Return (x, y) of the center of cell containing provided text 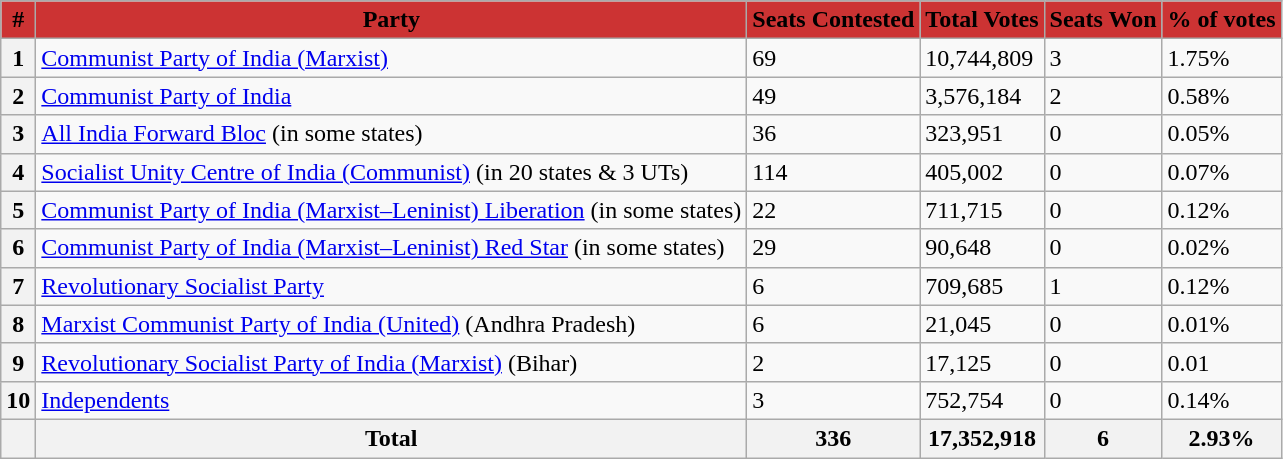
All India Forward Bloc (in some states) (392, 134)
21,045 (982, 324)
69 (834, 58)
0.14% (1222, 400)
336 (834, 438)
Revolutionary Socialist Party of India (Marxist) (Bihar) (392, 362)
0.01 (1222, 362)
Communist Party of India (Marxist–Leninist) Liberation (in some states) (392, 210)
% of votes (1222, 20)
49 (834, 96)
Communist Party of India (Marxist–Leninist) Red Star (in some states) (392, 248)
405,002 (982, 172)
709,685 (982, 286)
8 (18, 324)
0.58% (1222, 96)
17,125 (982, 362)
0.02% (1222, 248)
1.75% (1222, 58)
711,715 (982, 210)
2.93% (1222, 438)
29 (834, 248)
0.07% (1222, 172)
Socialist Unity Centre of India (Communist) (in 20 states & 3 UTs) (392, 172)
17,352,918 (982, 438)
Party (392, 20)
Total Votes (982, 20)
0.01% (1222, 324)
Revolutionary Socialist Party (392, 286)
0.05% (1222, 134)
Seats Contested (834, 20)
10 (18, 400)
Total (392, 438)
22 (834, 210)
752,754 (982, 400)
Independents (392, 400)
323,951 (982, 134)
90,648 (982, 248)
Communist Party of India (392, 96)
114 (834, 172)
Seats Won (1103, 20)
# (18, 20)
4 (18, 172)
36 (834, 134)
5 (18, 210)
3,576,184 (982, 96)
10,744,809 (982, 58)
Communist Party of India (Marxist) (392, 58)
9 (18, 362)
Marxist Communist Party of India (United) (Andhra Pradesh) (392, 324)
7 (18, 286)
